Extract the (X, Y) coordinate from the center of the cell holding the provided text.  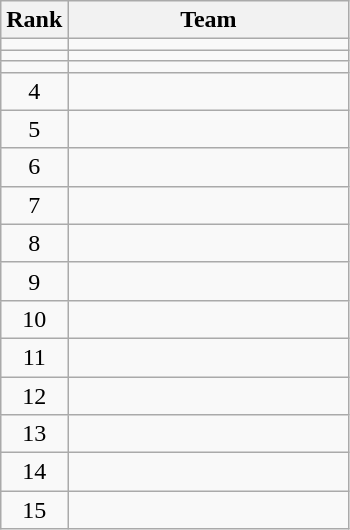
9 (34, 281)
5 (34, 129)
15 (34, 510)
12 (34, 395)
4 (34, 91)
14 (34, 472)
Team (208, 20)
7 (34, 205)
Rank (34, 20)
8 (34, 243)
10 (34, 319)
11 (34, 357)
6 (34, 167)
13 (34, 434)
